Provide the (x, y) coordinate of the cell's center where the given text is located.  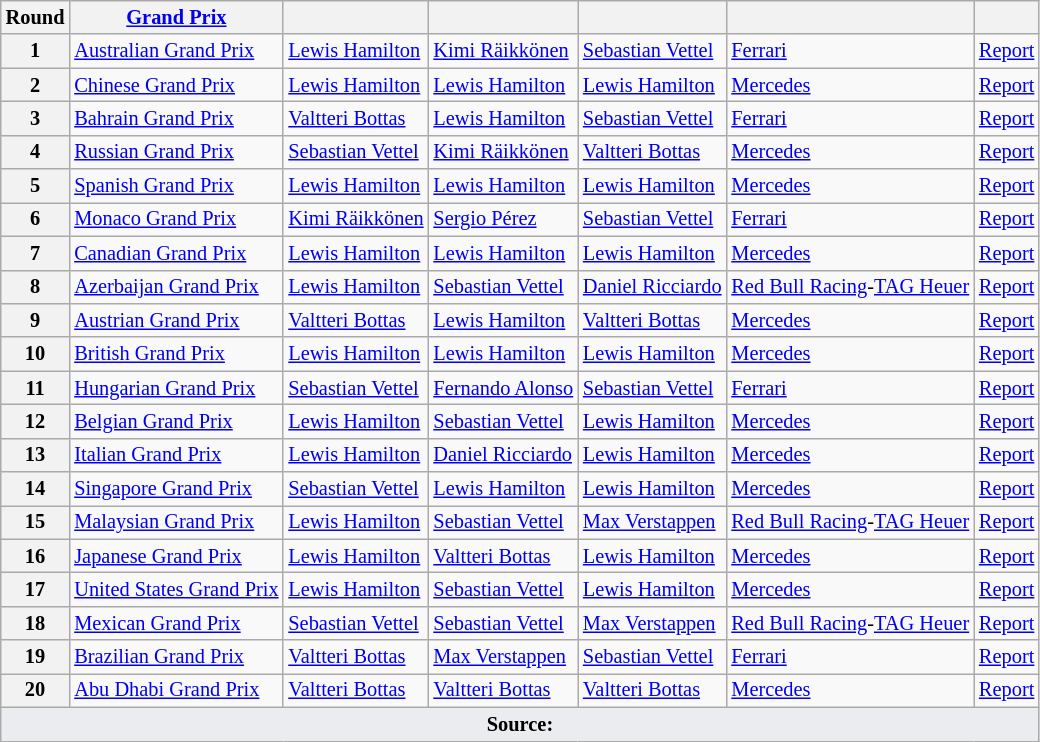
18 (36, 623)
10 (36, 354)
3 (36, 118)
13 (36, 455)
Spanish Grand Prix (176, 186)
7 (36, 253)
Chinese Grand Prix (176, 85)
6 (36, 219)
Mexican Grand Prix (176, 623)
Belgian Grand Prix (176, 421)
19 (36, 657)
Monaco Grand Prix (176, 219)
15 (36, 522)
11 (36, 388)
Brazilian Grand Prix (176, 657)
20 (36, 690)
Grand Prix (176, 17)
Fernando Alonso (503, 388)
9 (36, 320)
8 (36, 287)
Abu Dhabi Grand Prix (176, 690)
Source: (520, 724)
17 (36, 589)
Bahrain Grand Prix (176, 118)
Japanese Grand Prix (176, 556)
Singapore Grand Prix (176, 489)
Azerbaijan Grand Prix (176, 287)
Italian Grand Prix (176, 455)
Australian Grand Prix (176, 51)
British Grand Prix (176, 354)
5 (36, 186)
Canadian Grand Prix (176, 253)
12 (36, 421)
4 (36, 152)
Round (36, 17)
16 (36, 556)
United States Grand Prix (176, 589)
Hungarian Grand Prix (176, 388)
2 (36, 85)
Sergio Pérez (503, 219)
14 (36, 489)
Russian Grand Prix (176, 152)
Austrian Grand Prix (176, 320)
1 (36, 51)
Malaysian Grand Prix (176, 522)
